Determine the (X, Y) coordinate at the center of the cell enclosing the given text.  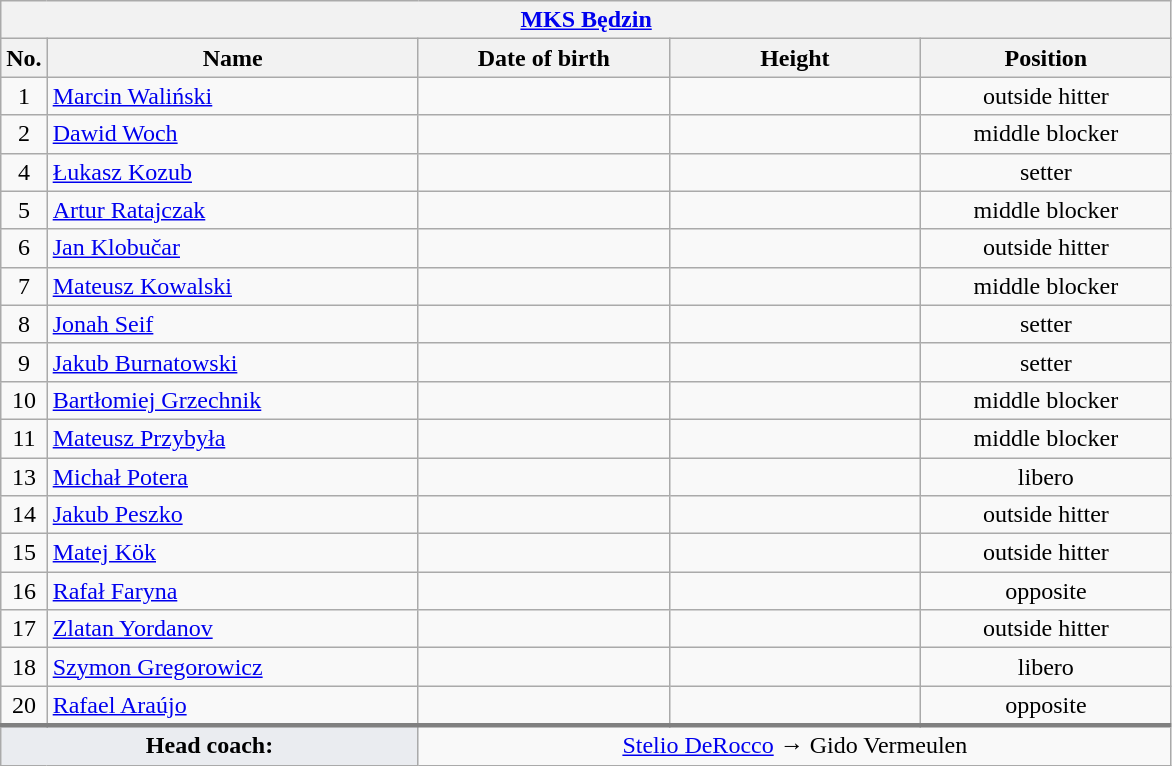
Head coach: (210, 745)
15 (24, 553)
16 (24, 591)
Matej Kök (232, 553)
No. (24, 58)
8 (24, 324)
Mateusz Kowalski (232, 286)
Name (232, 58)
6 (24, 248)
Rafael Araújo (232, 706)
4 (24, 172)
Dawid Woch (232, 134)
Rafał Faryna (232, 591)
Bartłomiej Grzechnik (232, 400)
Jakub Peszko (232, 515)
Mateusz Przybyła (232, 438)
Marcin Waliński (232, 96)
MKS Będzin (586, 20)
2 (24, 134)
17 (24, 629)
Date of birth (544, 58)
7 (24, 286)
20 (24, 706)
5 (24, 210)
Łukasz Kozub (232, 172)
Height (794, 58)
Stelio DeRocco → Gido Vermeulen (794, 745)
18 (24, 667)
Jan Klobučar (232, 248)
Jonah Seif (232, 324)
Artur Ratajczak (232, 210)
13 (24, 477)
9 (24, 362)
Szymon Gregorowicz (232, 667)
Michał Potera (232, 477)
1 (24, 96)
Jakub Burnatowski (232, 362)
10 (24, 400)
11 (24, 438)
Zlatan Yordanov (232, 629)
Position (1046, 58)
14 (24, 515)
